Identify which cell holds the provided text, then report its [X, Y] central coordinate. 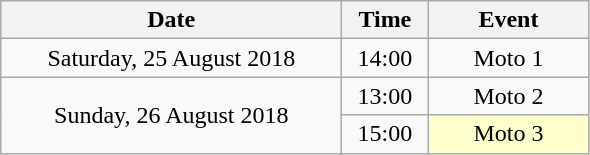
Event [508, 20]
Moto 3 [508, 134]
13:00 [385, 96]
15:00 [385, 134]
14:00 [385, 58]
Sunday, 26 August 2018 [172, 115]
Date [172, 20]
Saturday, 25 August 2018 [172, 58]
Moto 1 [508, 58]
Moto 2 [508, 96]
Time [385, 20]
